Search for the cell housing the specified text and yield its [X, Y] center coordinate. 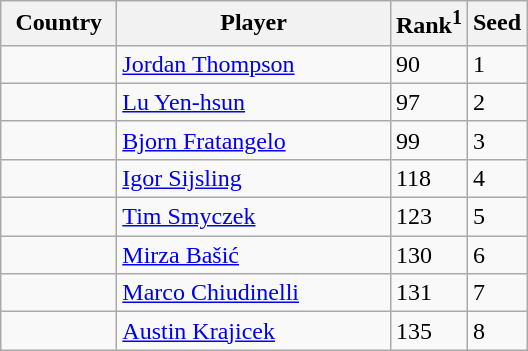
90 [428, 64]
4 [496, 178]
8 [496, 331]
3 [496, 140]
Marco Chiudinelli [254, 293]
Jordan Thompson [254, 64]
99 [428, 140]
Player [254, 24]
Igor Sijsling [254, 178]
Lu Yen-hsun [254, 102]
1 [496, 64]
6 [496, 255]
130 [428, 255]
Seed [496, 24]
135 [428, 331]
118 [428, 178]
Rank1 [428, 24]
Bjorn Fratangelo [254, 140]
7 [496, 293]
5 [496, 217]
Austin Krajicek [254, 331]
2 [496, 102]
Country [59, 24]
Tim Smyczek [254, 217]
Mirza Bašić [254, 255]
123 [428, 217]
131 [428, 293]
97 [428, 102]
